Determine the [x, y] coordinate at the center of the cell enclosing the given text.  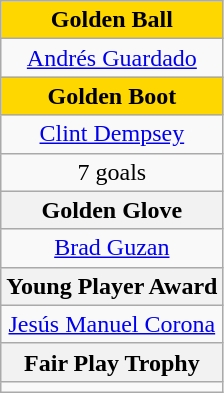
Andrés Guardado [112, 58]
Golden Glove [112, 210]
Young Player Award [112, 286]
Brad Guzan [112, 248]
Golden Boot [112, 96]
Jesús Manuel Corona [112, 324]
Golden Ball [112, 20]
7 goals [112, 172]
Clint Dempsey [112, 134]
Fair Play Trophy [112, 362]
